Return [x, y] of the center of cell containing provided text 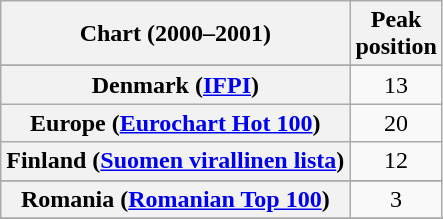
Denmark (IFPI) [176, 85]
13 [396, 85]
Peakposition [396, 34]
Europe (Eurochart Hot 100) [176, 123]
Finland (Suomen virallinen lista) [176, 161]
Romania (Romanian Top 100) [176, 199]
12 [396, 161]
20 [396, 123]
3 [396, 199]
Chart (2000–2001) [176, 34]
